Extract the (x, y) coordinate from the center of the cell holding the provided text.  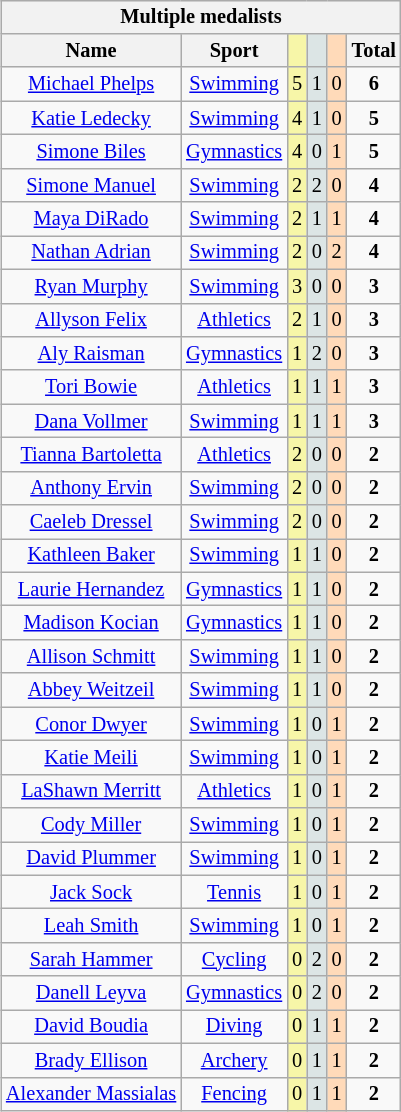
Caeleb Dressel (91, 522)
Tennis (234, 892)
Jack Sock (91, 892)
LaShawn Merritt (91, 791)
Abbey Weitzeil (91, 690)
Aly Raisman (91, 354)
Anthony Ervin (91, 488)
Nathan Adrian (91, 253)
David Plummer (91, 859)
Conor Dwyer (91, 724)
Alexander Massialas (91, 1094)
Danell Leyva (91, 993)
Cody Miller (91, 825)
Cycling (234, 960)
David Boudia (91, 1027)
Tianna Bartoletta (91, 455)
Archery (234, 1060)
Brady Ellison (91, 1060)
Ryan Murphy (91, 286)
Diving (234, 1027)
Maya DiRado (91, 219)
Dana Vollmer (91, 421)
Kathleen Baker (91, 556)
Laurie Hernandez (91, 589)
Name (91, 51)
Simone Biles (91, 152)
Katie Meili (91, 758)
Simone Manuel (91, 185)
Allyson Felix (91, 320)
Michael Phelps (91, 84)
Multiple medalists (201, 17)
Leah Smith (91, 926)
Total (374, 51)
Allison Schmitt (91, 657)
Fencing (234, 1094)
Sport (234, 51)
Katie Ledecky (91, 118)
Tori Bowie (91, 387)
Madison Kocian (91, 623)
6 (374, 84)
Sarah Hammer (91, 960)
